Locate the cell with the specified text and output its [x, y] center coordinate. 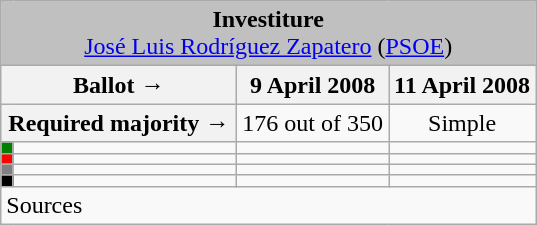
Sources [268, 205]
Ballot → [119, 85]
176 out of 350 [313, 123]
Simple [462, 123]
9 April 2008 [313, 85]
InvestitureJosé Luis Rodríguez Zapatero (PSOE) [268, 34]
11 April 2008 [462, 85]
Required majority → [119, 123]
